Locate the cell with the specified text and output its (x, y) center coordinate. 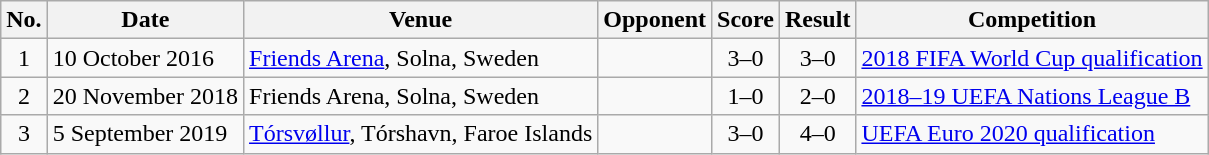
Venue (421, 20)
No. (24, 20)
3 (24, 134)
1–0 (746, 96)
Date (145, 20)
Score (746, 20)
1 (24, 58)
5 September 2019 (145, 134)
2018–19 UEFA Nations League B (1032, 96)
Tórsvøllur, Tórshavn, Faroe Islands (421, 134)
2 (24, 96)
Result (818, 20)
Competition (1032, 20)
2018 FIFA World Cup qualification (1032, 58)
20 November 2018 (145, 96)
UEFA Euro 2020 qualification (1032, 134)
10 October 2016 (145, 58)
2–0 (818, 96)
Opponent (655, 20)
4–0 (818, 134)
